Locate the cell with the specified text and output its [X, Y] center coordinate. 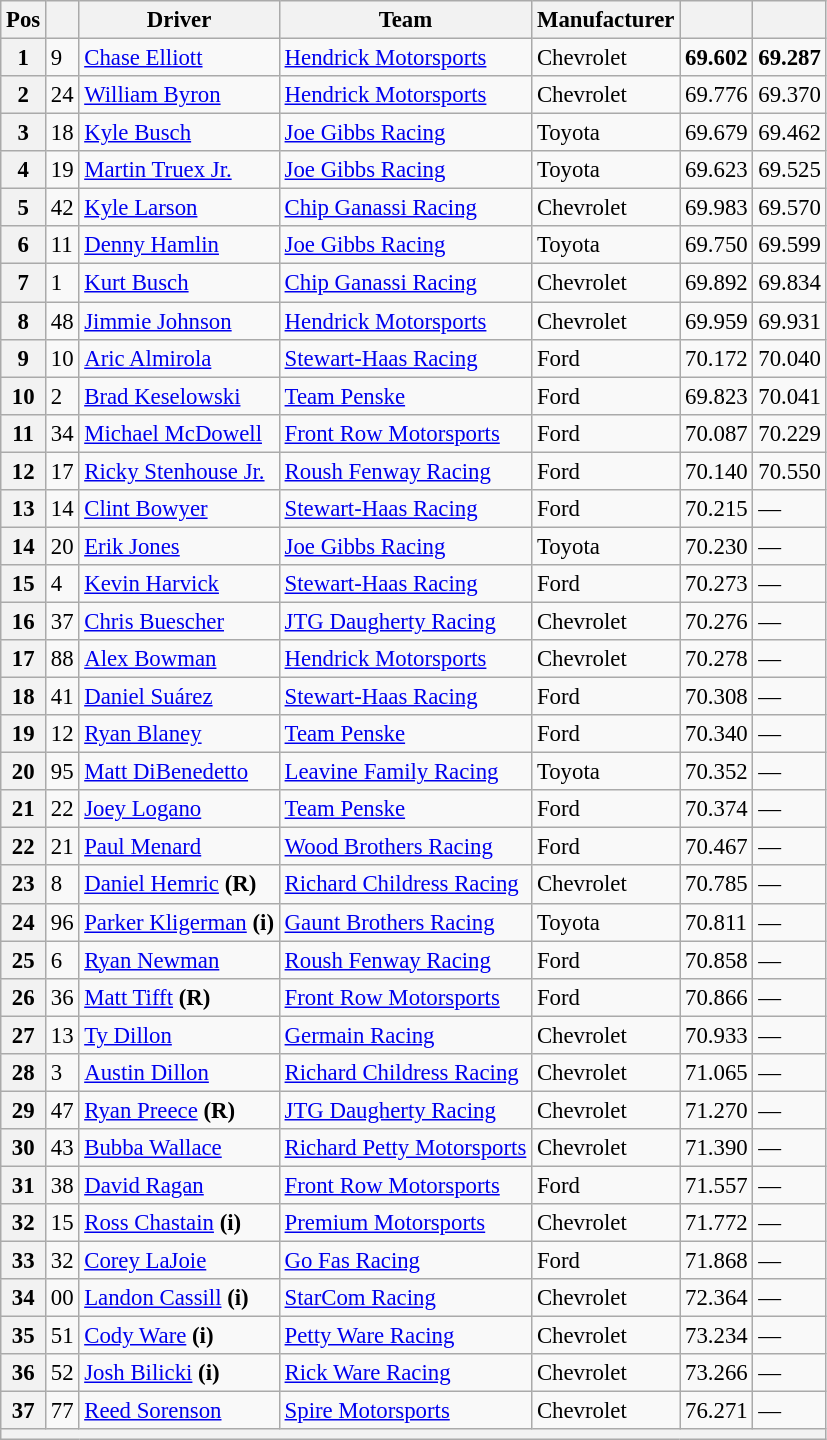
Leavine Family Racing [405, 772]
69.462 [790, 133]
31 [24, 1185]
Chase Elliott [179, 58]
7 [24, 283]
29 [24, 1110]
Petty Ware Racing [405, 1336]
70.866 [716, 997]
Martin Truex Jr. [179, 170]
Ross Chastain (i) [179, 1223]
Pos [24, 20]
70.340 [716, 734]
42 [62, 208]
Parker Kligerman (i) [179, 922]
70.933 [716, 1035]
69.599 [790, 245]
Reed Sorenson [179, 1411]
5 [24, 208]
Brad Keselowski [179, 396]
Chris Buescher [179, 621]
71.557 [716, 1185]
69.525 [790, 170]
70.276 [716, 621]
70.040 [790, 358]
Corey LaJoie [179, 1261]
Wood Brothers Racing [405, 847]
Daniel Hemric (R) [179, 885]
Ty Dillon [179, 1035]
69.623 [716, 170]
70.550 [790, 471]
Kurt Busch [179, 283]
69.823 [716, 396]
73.234 [716, 1336]
Jimmie Johnson [179, 321]
70.041 [790, 396]
71.868 [716, 1261]
73.266 [716, 1373]
70.858 [716, 960]
70.172 [716, 358]
26 [24, 997]
47 [62, 1110]
69.983 [716, 208]
70.140 [716, 471]
Bubba Wallace [179, 1148]
70.215 [716, 509]
77 [62, 1411]
16 [24, 621]
69.750 [716, 245]
71.065 [716, 1073]
70.467 [716, 847]
71.772 [716, 1223]
Erik Jones [179, 546]
69.959 [716, 321]
Denny Hamlin [179, 245]
30 [24, 1148]
StarCom Racing [405, 1298]
00 [62, 1298]
69.931 [790, 321]
Ryan Blaney [179, 734]
70.785 [716, 885]
Paul Menard [179, 847]
69.776 [716, 95]
Kyle Busch [179, 133]
69.570 [790, 208]
Go Fas Racing [405, 1261]
70.229 [790, 433]
69.602 [716, 58]
76.271 [716, 1411]
Michael McDowell [179, 433]
Germain Racing [405, 1035]
Cody Ware (i) [179, 1336]
Aric Almirola [179, 358]
38 [62, 1185]
71.390 [716, 1148]
Joey Logano [179, 809]
69.834 [790, 283]
95 [62, 772]
69.679 [716, 133]
Manufacturer [606, 20]
23 [24, 885]
52 [62, 1373]
69.287 [790, 58]
Gaunt Brothers Racing [405, 922]
Josh Bilicki (i) [179, 1373]
43 [62, 1148]
Ricky Stenhouse Jr. [179, 471]
Ryan Newman [179, 960]
Team [405, 20]
Austin Dillon [179, 1073]
Kevin Harvick [179, 584]
72.364 [716, 1298]
70.087 [716, 433]
35 [24, 1336]
70.230 [716, 546]
41 [62, 697]
Spire Motorsports [405, 1411]
70.811 [716, 922]
Matt Tifft (R) [179, 997]
David Ragan [179, 1185]
48 [62, 321]
Landon Cassill (i) [179, 1298]
88 [62, 659]
25 [24, 960]
Clint Bowyer [179, 509]
William Byron [179, 95]
33 [24, 1261]
Driver [179, 20]
Richard Petty Motorsports [405, 1148]
96 [62, 922]
Matt DiBenedetto [179, 772]
28 [24, 1073]
Ryan Preece (R) [179, 1110]
71.270 [716, 1110]
Alex Bowman [179, 659]
70.352 [716, 772]
70.278 [716, 659]
51 [62, 1336]
Rick Ware Racing [405, 1373]
27 [24, 1035]
70.273 [716, 584]
69.892 [716, 283]
70.374 [716, 809]
69.370 [790, 95]
70.308 [716, 697]
Kyle Larson [179, 208]
Premium Motorsports [405, 1223]
Daniel Suárez [179, 697]
